Identify which cell holds the provided text, then report its (X, Y) central coordinate. 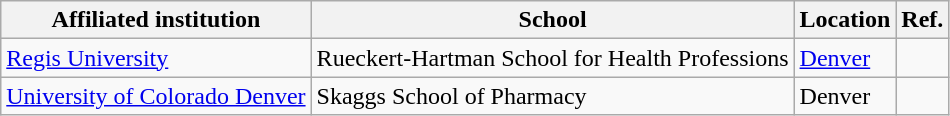
Affiliated institution (156, 20)
School (552, 20)
University of Colorado Denver (156, 96)
Rueckert-Hartman School for Health Professions (552, 58)
Ref. (922, 20)
Location (845, 20)
Regis University (156, 58)
Skaggs School of Pharmacy (552, 96)
